Find where the given text appears and provide that cell's center as (x, y) coordinate. 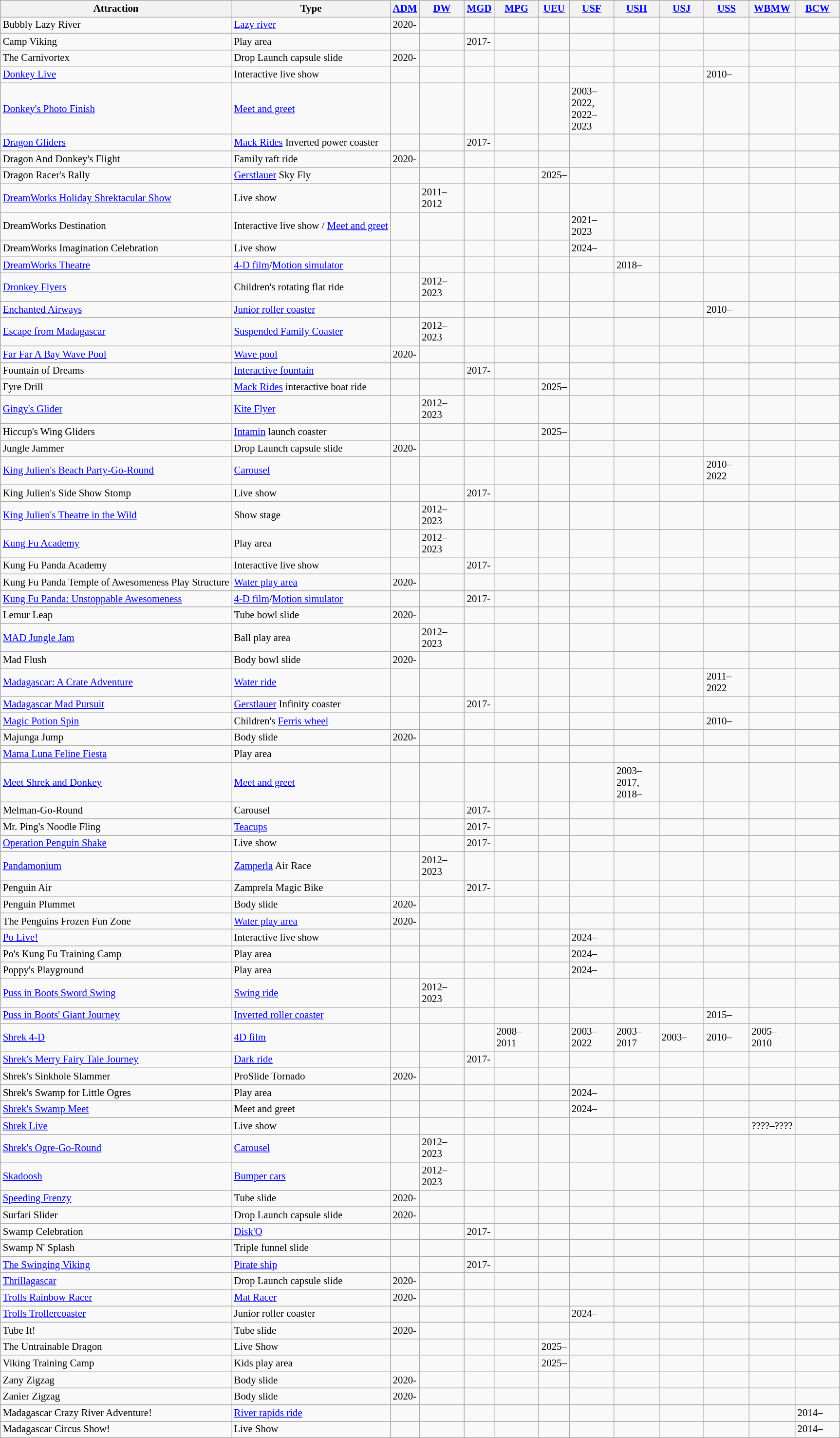
Kung Fu Panda Academy (116, 566)
BCW (818, 9)
Show stage (311, 515)
Bumper cars (311, 1176)
Gerstlauer Sky Fly (311, 175)
Magic Potion Spin (116, 721)
Skadoosh (116, 1176)
Family raft ride (311, 159)
2005–2010 (772, 1038)
DreamWorks Theatre (116, 265)
2015– (727, 1015)
DreamWorks Holiday Shrektacular Show (116, 198)
????–???? (772, 1126)
Kung Fu Panda: Unstoppable Awesomeness (116, 599)
Shrek's Swamp Meet (116, 1109)
Shrek's Swamp for Little Ogres (116, 1093)
Donkey Live (116, 75)
The Untrainable Dragon (116, 1347)
Operation Penguin Shake (116, 843)
Majunga Jump (116, 738)
Trolls Trollercoaster (116, 1314)
2003–2022 (592, 1038)
Madagascar Circus Show! (116, 1429)
King Julien's Beach Party-Go-Round (116, 471)
Dragon And Donkey's Flight (116, 159)
Puss in Boots' Giant Journey (116, 1015)
DreamWorks Imagination Celebration (116, 248)
Speeding Frenzy (116, 1199)
Disk'O (311, 1231)
Po's Kung Fu Training Camp (116, 954)
The Swinging Viking (116, 1265)
4D film (311, 1038)
Ball play area (311, 638)
DW (442, 9)
ADM (405, 9)
Penguin Air (116, 888)
Mack Rides Inverted power coaster (311, 143)
2018– (636, 265)
USF (592, 9)
USS (727, 9)
Gerstlauer Infinity coaster (311, 705)
ProSlide Tornado (311, 1077)
River rapids ride (311, 1413)
Shrek's Ogre-Go-Round (116, 1148)
Zany Zigzag (116, 1380)
Mack Rides interactive boat ride (311, 387)
Children's rotating flat ride (311, 287)
Lemur Leap (116, 615)
Melman-Go-Round (116, 811)
Camp Viking (116, 41)
Escape from Madagascar (116, 332)
Shrek's Sinkhole Slammer (116, 1077)
Lazy river (311, 25)
Bubbly Lazy River (116, 25)
USJ (682, 9)
Type (311, 9)
Mat Racer (311, 1298)
Inverted roller coaster (311, 1015)
Water ride (311, 682)
2003–2017 (636, 1038)
Po Live! (116, 938)
2003–2022, 2022–2023 (592, 109)
Kids play area (311, 1363)
Teacups (311, 827)
Madagascar Crazy River Adventure! (116, 1413)
2003– (682, 1038)
Intamin launch coaster (311, 432)
The Penguins Frozen Fun Zone (116, 921)
Dronkey Flyers (116, 287)
King Julien's Side Show Stomp (116, 493)
Hiccup's Wing Gliders (116, 432)
Puss in Boots Sword Swing (116, 993)
Body bowl slide (311, 660)
Interactive live show / Meet and greet (311, 226)
Tube It! (116, 1330)
Donkey's Photo Finish (116, 109)
Wave pool (311, 354)
Triple funnel slide (311, 1248)
Dragon Racer's Rally (116, 175)
DreamWorks Destination (116, 226)
Shrek Live (116, 1126)
MGD (479, 9)
Fyre Drill (116, 387)
Pandamonium (116, 866)
Thrillagascar (116, 1281)
2011–2012 (442, 198)
WBMW (772, 9)
Trolls Rainbow Racer (116, 1298)
MPG (517, 9)
2010–2022 (727, 471)
Kite Flyer (311, 410)
Mad Flush (116, 660)
Kung Fu Panda Temple of Awesomeness Play Structure (116, 582)
USH (636, 9)
Interactive fountain (311, 371)
Swamp Celebration (116, 1231)
Swing ride (311, 993)
Pirate ship (311, 1265)
Swamp N' Splash (116, 1248)
MAD Jungle Jam (116, 638)
2008–2011 (517, 1038)
Surfari Slider (116, 1215)
Mama Luna Feline Fiesta (116, 754)
Zamprela Magic Bike (311, 888)
Dark ride (311, 1060)
Mr. Ping's Noodle Fling (116, 827)
Children's Ferris wheel (311, 721)
2011–2022 (727, 682)
Tube bowl slide (311, 615)
UEU (554, 9)
Madagascar Mad Pursuit (116, 705)
Shrek's Merry Fairy Tale Journey (116, 1060)
Suspended Family Coaster (311, 332)
Gingy's Glider (116, 410)
2021–2023 (592, 226)
King Julien's Theatre in the Wild (116, 515)
Viking Training Camp (116, 1363)
Meet Shrek and Donkey (116, 782)
Kung Fu Academy (116, 544)
Poppy's Playground (116, 970)
Far Far A Bay Wave Pool (116, 354)
Zamperla Air Race (311, 866)
Dragon Gliders (116, 143)
Zanier Zigzag (116, 1397)
The Carnivortex (116, 58)
Enchanted Airways (116, 309)
Fountain of Dreams (116, 371)
Jungle Jammer (116, 448)
Penguin Plummet (116, 905)
Attraction (116, 9)
Shrek 4-D (116, 1038)
2003–2017, 2018– (636, 782)
Madagascar: A Crate Adventure (116, 682)
